Search for the cell housing the specified text and yield its [X, Y] center coordinate. 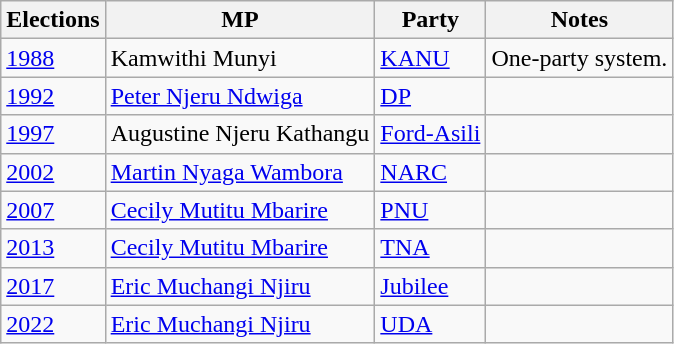
Notes [580, 20]
1988 [53, 58]
2013 [53, 248]
Augustine Njeru Kathangu [240, 134]
TNA [430, 248]
Kamwithi Munyi [240, 58]
1997 [53, 134]
2007 [53, 210]
2017 [53, 286]
1992 [53, 96]
Peter Njeru Ndwiga [240, 96]
NARC [430, 172]
One-party system. [580, 58]
UDA [430, 324]
2002 [53, 172]
2022 [53, 324]
Martin Nyaga Wambora [240, 172]
KANU [430, 58]
Jubilee [430, 286]
Ford-Asili [430, 134]
PNU [430, 210]
Elections [53, 20]
Party [430, 20]
DP [430, 96]
MP [240, 20]
